Return the [X, Y] coordinate for the center point of the cell that contains the specified text.  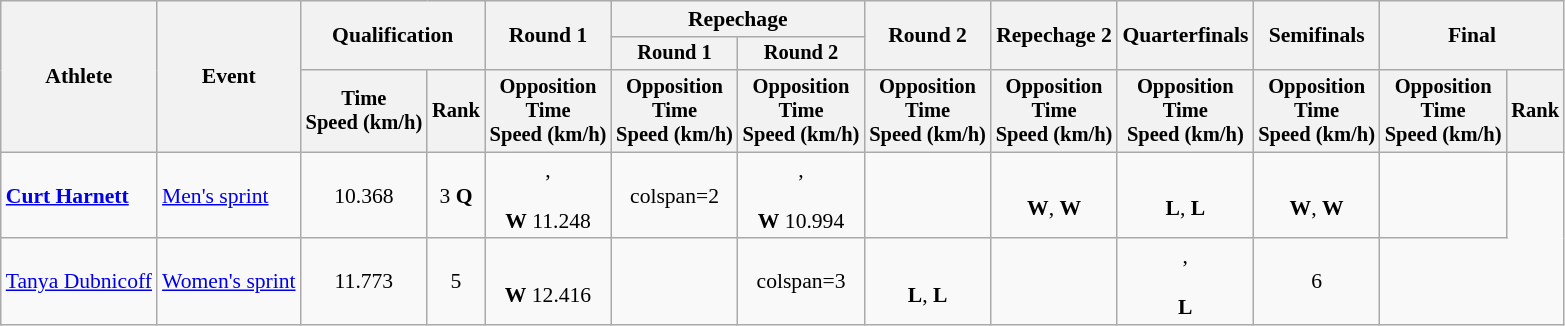
Semifinals [1316, 36]
Event [229, 76]
,L [1185, 282]
W 12.416 [548, 282]
Tanya Dubnicoff [79, 282]
,W 10.994 [802, 196]
Curt Harnett [79, 196]
10.368 [364, 196]
Final [1472, 36]
Women's sprint [229, 282]
,W 11.248 [548, 196]
Repechage 2 [1054, 36]
Repechage [738, 19]
colspan=3 [802, 282]
5 [456, 282]
6 [1316, 282]
11.773 [364, 282]
3 Q [456, 196]
Men's sprint [229, 196]
Qualification [393, 36]
TimeSpeed (km/h) [364, 111]
colspan=2 [674, 196]
Quarterfinals [1185, 36]
Athlete [79, 76]
